Return the [X, Y] coordinate for the center point of the cell that contains the specified text.  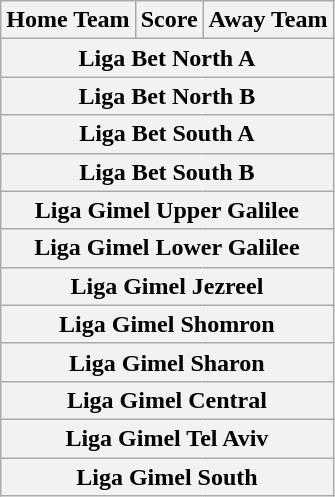
Liga Gimel Tel Aviv [167, 438]
Score [169, 20]
Away Team [268, 20]
Liga Bet South A [167, 134]
Liga Bet South B [167, 172]
Liga Gimel Central [167, 400]
Liga Bet North B [167, 96]
Liga Gimel Upper Galilee [167, 210]
Liga Bet North A [167, 58]
Home Team [68, 20]
Liga Gimel South [167, 477]
Liga Gimel Jezreel [167, 286]
Liga Gimel Lower Galilee [167, 248]
Liga Gimel Shomron [167, 324]
Liga Gimel Sharon [167, 362]
